Search for the cell housing the specified text and yield its [X, Y] center coordinate. 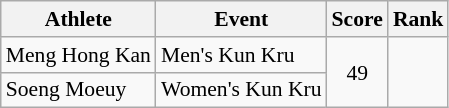
Score [358, 19]
Women's Kun Kru [242, 90]
Men's Kun Kru [242, 55]
Event [242, 19]
49 [358, 72]
Meng Hong Kan [78, 55]
Athlete [78, 19]
Soeng Moeuy [78, 90]
Rank [418, 19]
